Search for the cell housing the specified text and yield its (x, y) center coordinate. 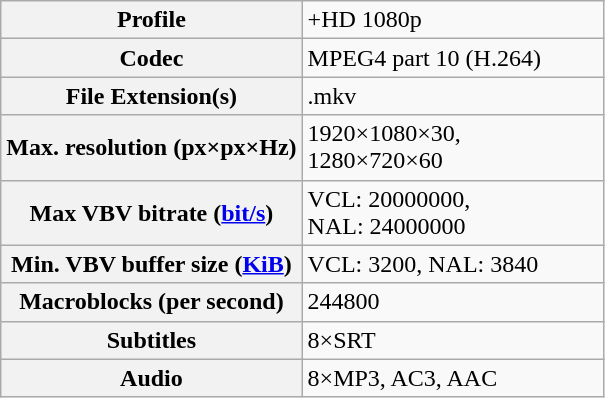
Audio (152, 378)
VCL: 3200, NAL: 3840 (452, 264)
MPEG4 part 10 (H.264) (452, 58)
Profile (152, 20)
File Extension(s) (152, 96)
Min. VBV buffer size (KiB) (152, 264)
VCL: 20000000,NAL: 24000000 (452, 212)
1920×1080×30,1280×720×60 (452, 148)
Subtitles (152, 340)
+HD 1080p (452, 20)
8×SRT (452, 340)
8×MP3, AC3, AAC (452, 378)
Max. resolution (px×px×Hz) (152, 148)
.mkv (452, 96)
244800 (452, 302)
Macroblocks (per second) (152, 302)
Codec (152, 58)
Max VBV bitrate (bit/s) (152, 212)
